From the cell containing the given text, extract its center point as [X, Y] coordinate. 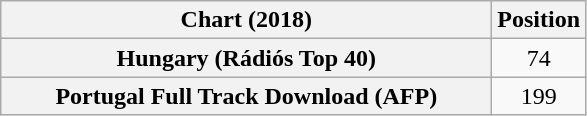
74 [539, 58]
Portugal Full Track Download (AFP) [246, 96]
199 [539, 96]
Hungary (Rádiós Top 40) [246, 58]
Position [539, 20]
Chart (2018) [246, 20]
